Provide the [X, Y] coordinate of the cell's center where the given text is located.  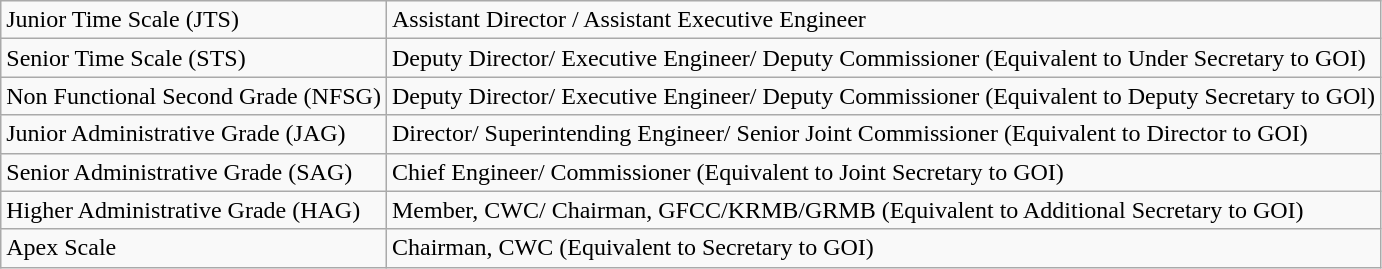
Non Functional Second Grade (NFSG) [194, 96]
Deputy Director/ Executive Engineer/ Deputy Commissioner (Equivalent to Under Secretary to GOI) [883, 58]
Junior Time Scale (JTS) [194, 20]
Assistant Director / Assistant Executive Engineer [883, 20]
Director/ Superintending Engineer/ Senior Joint Commissioner (Equivalent to Director to GOI) [883, 134]
Junior Administrative Grade (JAG) [194, 134]
Chairman, CWC (Equivalent to Secretary to GOI) [883, 248]
Chief Engineer/ Commissioner (Equivalent to Joint Secretary to GOI) [883, 172]
Senior Time Scale (STS) [194, 58]
Member, CWC/ Chairman, GFCC/KRMB/GRMB (Equivalent to Additional Secretary to GOI) [883, 210]
Apex Scale [194, 248]
Senior Administrative Grade (SAG) [194, 172]
Deputy Director/ Executive Engineer/ Deputy Commissioner (Equivalent to Deputy Secretary to GOl) [883, 96]
Higher Administrative Grade (HAG) [194, 210]
